Output the (x, y) coordinate of the center of the cell containing the given text.  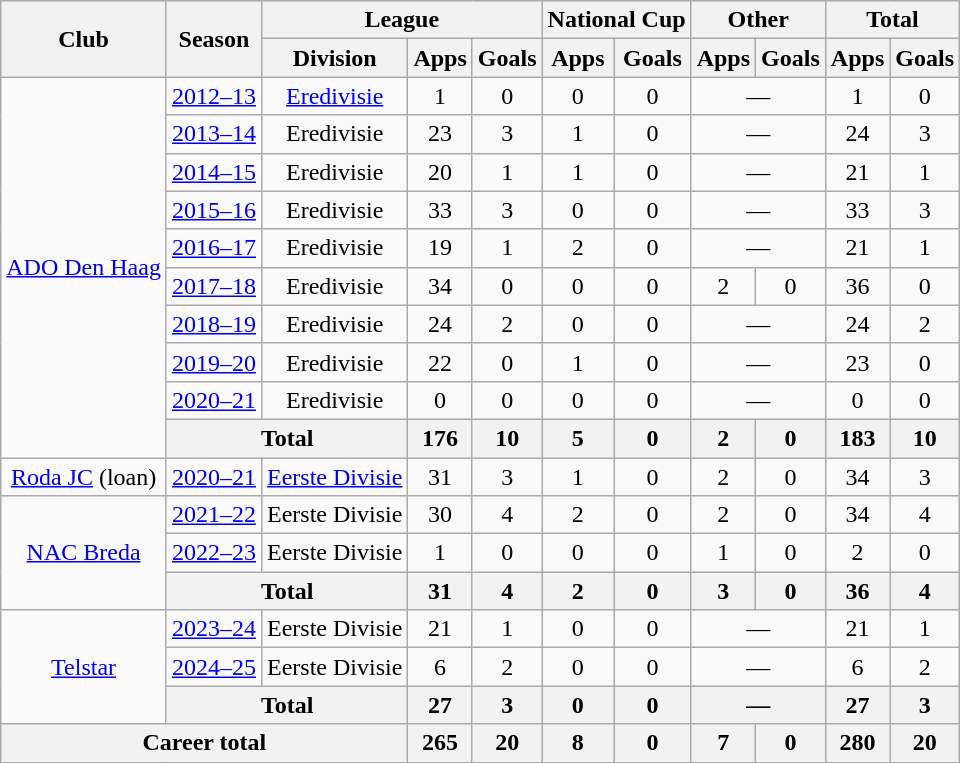
Other (758, 20)
2022–23 (214, 553)
ADO Den Haag (84, 268)
Season (214, 39)
280 (857, 743)
Club (84, 39)
265 (440, 743)
2014–15 (214, 172)
2013–14 (214, 134)
League (402, 20)
NAC Breda (84, 553)
176 (440, 438)
2023–24 (214, 629)
Telstar (84, 667)
Career total (204, 743)
2017–18 (214, 286)
2015–16 (214, 210)
2012–13 (214, 96)
2019–20 (214, 362)
2018–19 (214, 324)
Roda JC (loan) (84, 477)
2016–17 (214, 248)
19 (440, 248)
2021–22 (214, 515)
2024–25 (214, 667)
7 (723, 743)
National Cup (616, 20)
30 (440, 515)
183 (857, 438)
Division (334, 58)
5 (578, 438)
22 (440, 362)
8 (578, 743)
